Output the [X, Y] coordinate of the center of the cell containing the given text.  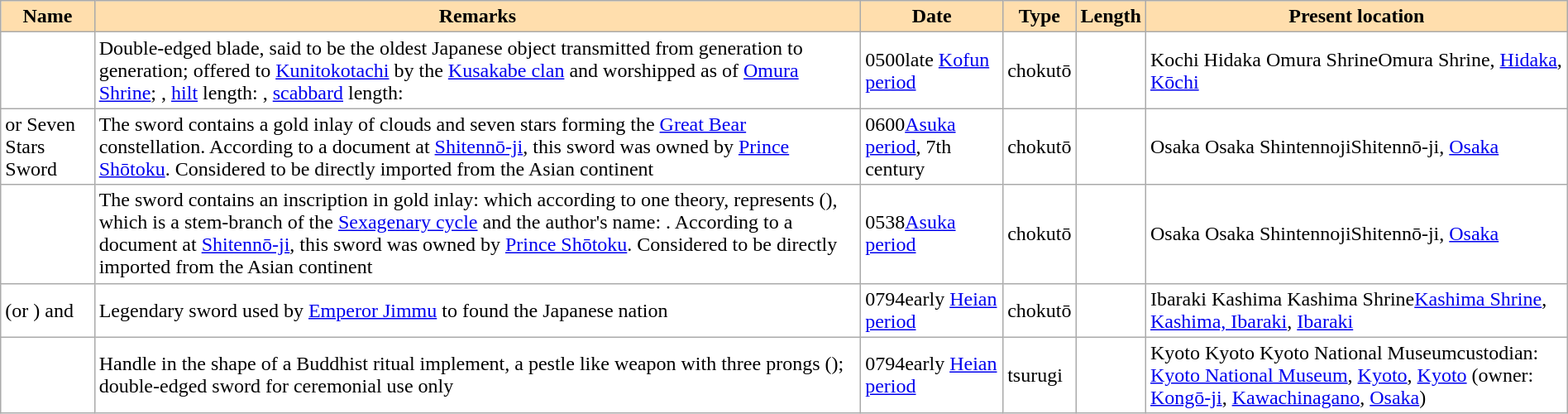
Date [932, 17]
Kyoto Kyoto Kyoto National Museumcustodian: Kyoto National Museum, Kyoto, Kyoto (owner: Kongō-ji, Kawachinagano, Osaka) [1356, 375]
Legendary sword used by Emperor Jimmu to found the Japanese nation [478, 310]
Kochi Hidaka Omura ShrineOmura Shrine, Hidaka, Kōchi [1356, 70]
Ibaraki Kashima Kashima ShrineKashima Shrine, Kashima, Ibaraki, Ibaraki [1356, 310]
(or ) and [48, 310]
Handle in the shape of a Buddhist ritual implement, a pestle like weapon with three prongs (); double-edged sword for ceremonial use only [478, 375]
Present location [1356, 17]
or Seven Stars Sword [48, 147]
Remarks [478, 17]
0600Asuka period, 7th century [932, 147]
Type [1040, 17]
tsurugi [1040, 375]
Name [48, 17]
Length [1111, 17]
0500late Kofun period [932, 70]
0538Asuka period [932, 233]
